Determine the [x, y] coordinate at the center of the cell enclosing the given text.  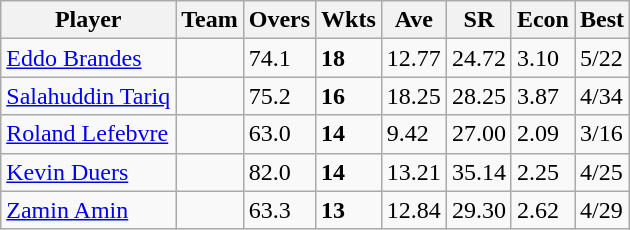
4/29 [602, 210]
82.0 [279, 172]
SR [478, 20]
2.09 [542, 134]
Econ [542, 20]
Team [210, 20]
13.21 [414, 172]
9.42 [414, 134]
75.2 [279, 96]
5/22 [602, 58]
Overs [279, 20]
2.62 [542, 210]
74.1 [279, 58]
Wkts [349, 20]
Roland Lefebvre [88, 134]
Kevin Duers [88, 172]
Player [88, 20]
12.84 [414, 210]
12.77 [414, 58]
2.25 [542, 172]
3.87 [542, 96]
63.0 [279, 134]
4/25 [602, 172]
Best [602, 20]
13 [349, 210]
63.3 [279, 210]
18.25 [414, 96]
24.72 [478, 58]
Zamin Amin [88, 210]
16 [349, 96]
Ave [414, 20]
35.14 [478, 172]
3/16 [602, 134]
29.30 [478, 210]
Salahuddin Tariq [88, 96]
3.10 [542, 58]
27.00 [478, 134]
18 [349, 58]
4/34 [602, 96]
Eddo Brandes [88, 58]
28.25 [478, 96]
